Extract the (X, Y) coordinate from the center of the cell holding the provided text.  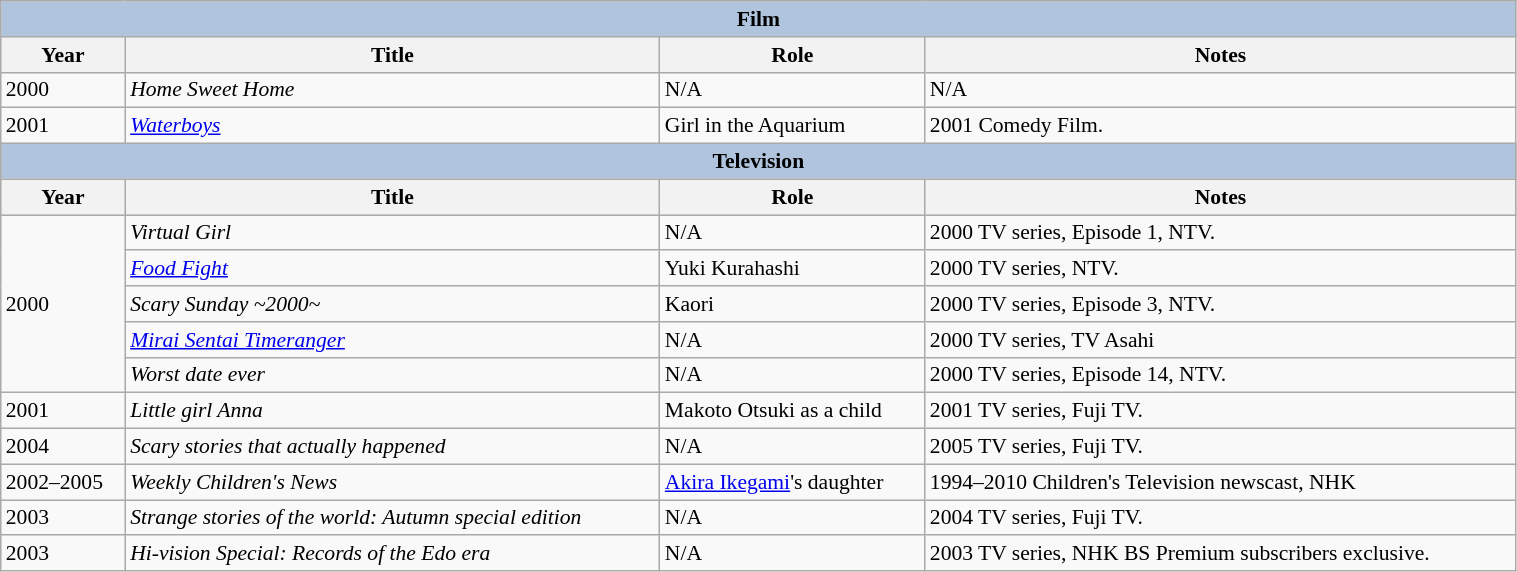
Home Sweet Home (392, 90)
1994–2010 Children's Television newscast, NHK (1220, 482)
2004 (63, 447)
Virtual Girl (392, 233)
Girl in the Aquarium (792, 126)
Worst date ever (392, 375)
Little girl Anna (392, 411)
2004 TV series, Fuji TV. (1220, 518)
2005 TV series, Fuji TV. (1220, 447)
2002–2005 (63, 482)
2000 TV series, Episode 14, NTV. (1220, 375)
Scary stories that actually happened (392, 447)
2000 TV series, NTV. (1220, 269)
Makoto Otsuki as a child (792, 411)
Food Fight (392, 269)
2000 TV series, Episode 1, NTV. (1220, 233)
Akira Ikegami's daughter (792, 482)
Strange stories of the world: Autumn special edition (392, 518)
2001 Comedy Film. (1220, 126)
Hi-vision Special: Records of the Edo era (392, 554)
2000 TV series, TV Asahi (1220, 340)
2001 TV series, Fuji TV. (1220, 411)
Television (758, 162)
2000 TV series, Episode 3, NTV. (1220, 304)
Waterboys (392, 126)
2003 TV series, NHK BS Premium subscribers exclusive. (1220, 554)
Mirai Sentai Timeranger (392, 340)
Yuki Kurahashi (792, 269)
Scary Sunday ~2000~ (392, 304)
Kaori (792, 304)
Film (758, 19)
Weekly Children's News (392, 482)
